Find where the given text appears and provide that cell's center as (X, Y) coordinate. 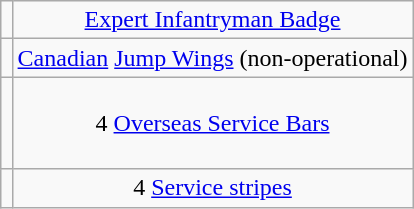
Canadian Jump Wings (non-operational) (212, 58)
4 Overseas Service Bars (212, 123)
Expert Infantryman Badge (212, 20)
4 Service stripes (212, 188)
